Search for the cell housing the specified text and yield its (x, y) center coordinate. 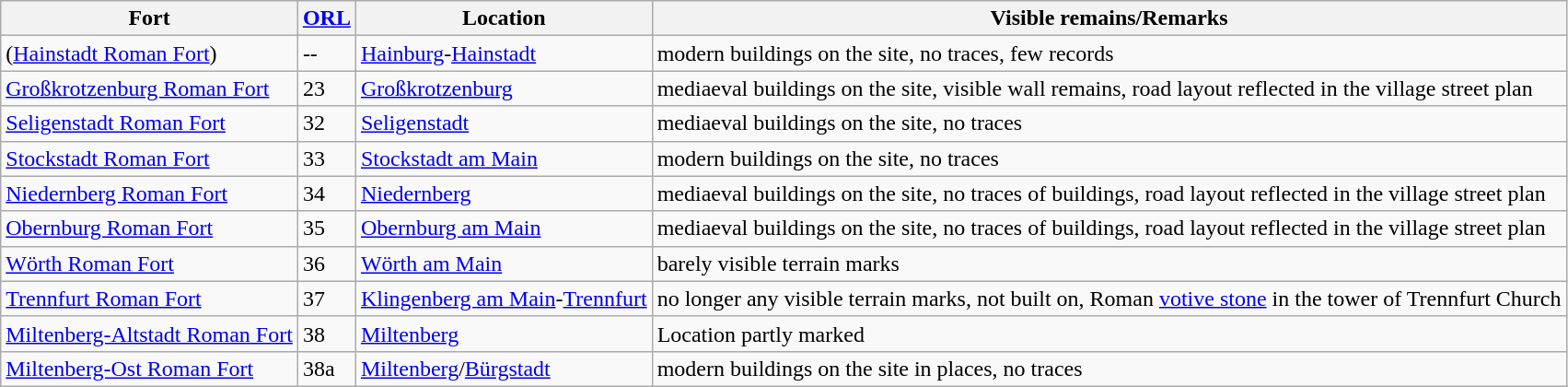
Visible remains/Remarks (1109, 18)
Miltenberg-Altstadt Roman Fort (149, 334)
Klingenberg am Main-Trennfurt (504, 299)
ORL (326, 18)
37 (326, 299)
36 (326, 264)
-- (326, 53)
Obernburg Roman Fort (149, 229)
32 (326, 123)
no longer any visible terrain marks, not built on, Roman votive stone in the tower of Trennfurt Church (1109, 299)
Hainburg-Hainstadt (504, 53)
Großkrotzenburg Roman Fort (149, 88)
Obernburg am Main (504, 229)
38a (326, 369)
Location (504, 18)
35 (326, 229)
Trennfurt Roman Fort (149, 299)
Miltenberg (504, 334)
modern buildings on the site, no traces, few records (1109, 53)
modern buildings on the site, no traces (1109, 158)
Seligenstadt Roman Fort (149, 123)
Miltenberg/Bürgstadt (504, 369)
Miltenberg-Ost Roman Fort (149, 369)
mediaeval buildings on the site, no traces (1109, 123)
Großkrotzenburg (504, 88)
23 (326, 88)
Niedernberg Roman Fort (149, 193)
Stockstadt am Main (504, 158)
barely visible terrain marks (1109, 264)
Niedernberg (504, 193)
38 (326, 334)
Location partly marked (1109, 334)
modern buildings on the site in places, no traces (1109, 369)
Wörth am Main (504, 264)
33 (326, 158)
34 (326, 193)
Seligenstadt (504, 123)
Fort (149, 18)
Stockstadt Roman Fort (149, 158)
(Hainstadt Roman Fort) (149, 53)
Wörth Roman Fort (149, 264)
mediaeval buildings on the site, visible wall remains, road layout reflected in the village street plan (1109, 88)
